Locate the cell with the specified text and output its [x, y] center coordinate. 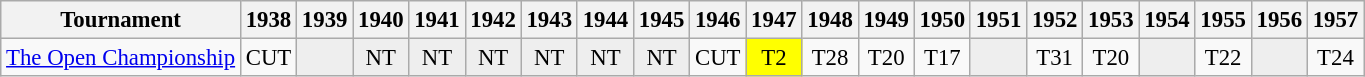
T17 [942, 58]
1939 [325, 20]
1949 [886, 20]
T22 [1223, 58]
1946 [718, 20]
1955 [1223, 20]
1940 [381, 20]
T31 [1055, 58]
T2 [774, 58]
1951 [998, 20]
1943 [549, 20]
1957 [1335, 20]
T28 [830, 58]
1944 [605, 20]
1947 [774, 20]
1941 [437, 20]
1954 [1167, 20]
1956 [1279, 20]
The Open Championship [121, 58]
1938 [268, 20]
T24 [1335, 58]
1942 [493, 20]
1948 [830, 20]
1953 [1111, 20]
Tournament [121, 20]
1945 [661, 20]
1950 [942, 20]
1952 [1055, 20]
